Return (X, Y) of the center of cell containing provided text 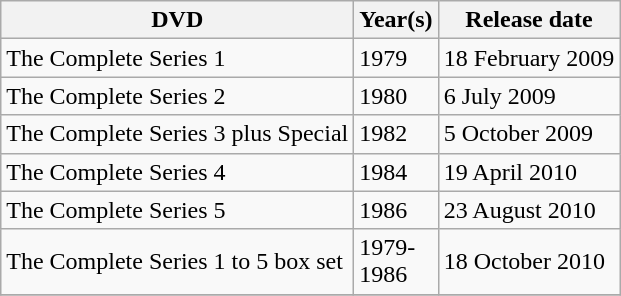
The Complete Series 1 (178, 58)
DVD (178, 20)
18 October 2010 (529, 262)
Release date (529, 20)
1979 (396, 58)
23 August 2010 (529, 210)
The Complete Series 3 plus Special (178, 134)
1982 (396, 134)
The Complete Series 4 (178, 172)
The Complete Series 1 to 5 box set (178, 262)
Year(s) (396, 20)
1980 (396, 96)
1979-1986 (396, 262)
The Complete Series 5 (178, 210)
18 February 2009 (529, 58)
1984 (396, 172)
The Complete Series 2 (178, 96)
1986 (396, 210)
19 April 2010 (529, 172)
5 October 2009 (529, 134)
6 July 2009 (529, 96)
